Determine the [x, y] coordinate at the center of the cell enclosing the given text.  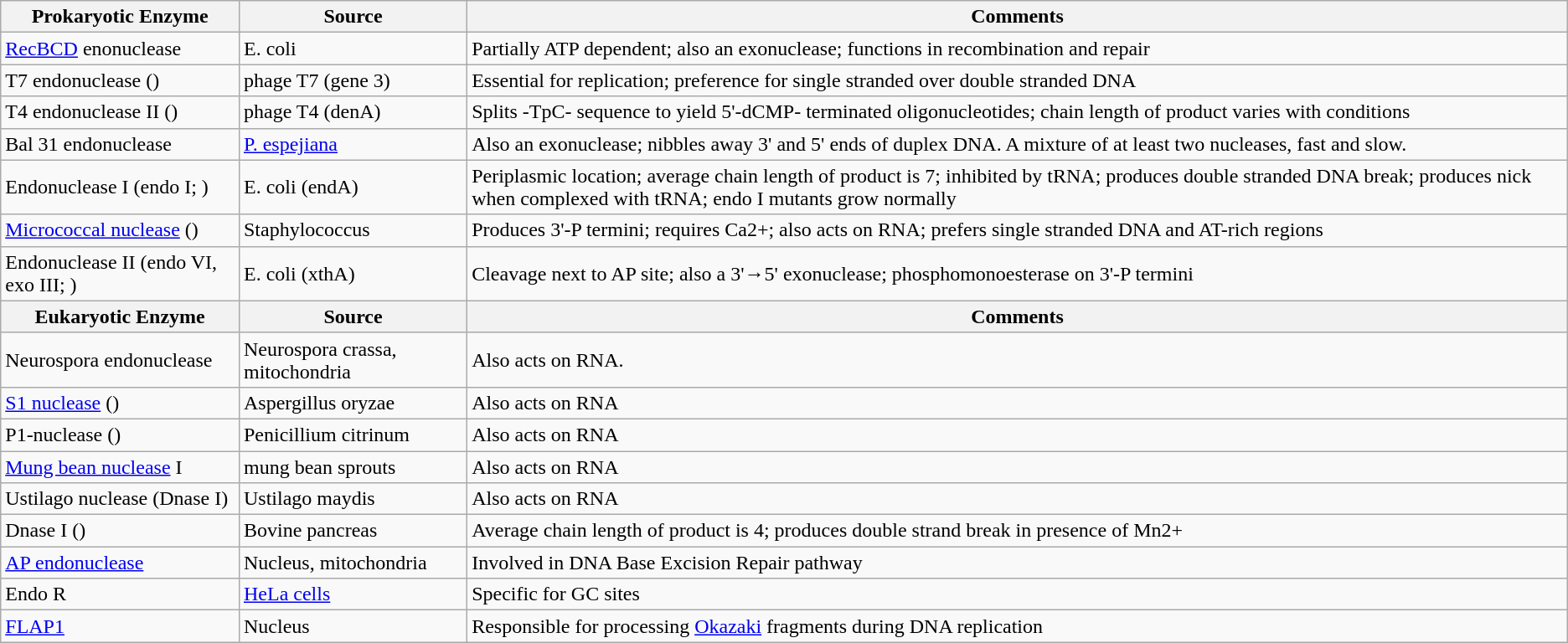
mung bean sprouts [353, 466]
P1-nuclease () [121, 435]
Aspergillus oryzae [353, 403]
Endonuclease I (endo I; ) [121, 188]
Neurospora endonuclease [121, 360]
Nucleus [353, 626]
Involved in DNA Base Excision Repair pathway [1018, 563]
Staphylococcus [353, 230]
P. espejiana [353, 144]
Nucleus, mitochondria [353, 563]
Dnase I () [121, 531]
Ustilago nuclease (Dnase I) [121, 499]
Endo R [121, 594]
Micrococcal nuclease () [121, 230]
Essential for replication; preference for single stranded over double stranded DNA [1018, 80]
Bovine pancreas [353, 531]
Partially ATP dependent; also an exonuclease; functions in recombination and repair [1018, 49]
Specific for GC sites [1018, 594]
Bal 31 endonuclease [121, 144]
E. coli (endA) [353, 188]
AP endonuclease [121, 563]
E. coli (xthA) [353, 273]
Penicillium citrinum [353, 435]
HeLa cells [353, 594]
Eukaryotic Enzyme [121, 316]
S1 nuclease () [121, 403]
phage T4 (denA) [353, 112]
Ustilago maydis [353, 499]
Neurospora crassa, mitochondria [353, 360]
RecBCD enonuclease [121, 49]
Produces 3'-P termini; requires Ca2+; also acts on RNA; prefers single stranded DNA and AT-rich regions [1018, 230]
Also an exonuclease; nibbles away 3' and 5' ends of duplex DNA. A mixture of at least two nucleases, fast and slow. [1018, 144]
phage T7 (gene 3) [353, 80]
Mung bean nuclease I [121, 466]
Prokaryotic Enzyme [121, 17]
Endonuclease II (endo VI, exo III; ) [121, 273]
E. coli [353, 49]
T4 endonuclease II () [121, 112]
Cleavage next to AP site; also a 3'→5' exonuclease; phosphomonoesterase on 3'-P termini [1018, 273]
Average chain length of product is 4; produces double strand break in presence of Mn2+ [1018, 531]
T7 endonuclease () [121, 80]
Also acts on RNA. [1018, 360]
FLAP1 [121, 626]
Responsible for processing Okazaki fragments during DNA replication [1018, 626]
Splits -TpC- sequence to yield 5'-dCMP- terminated oligonucleotides; chain length of product varies with conditions [1018, 112]
